Return the [X, Y] coordinate for the center point of the cell that contains the specified text.  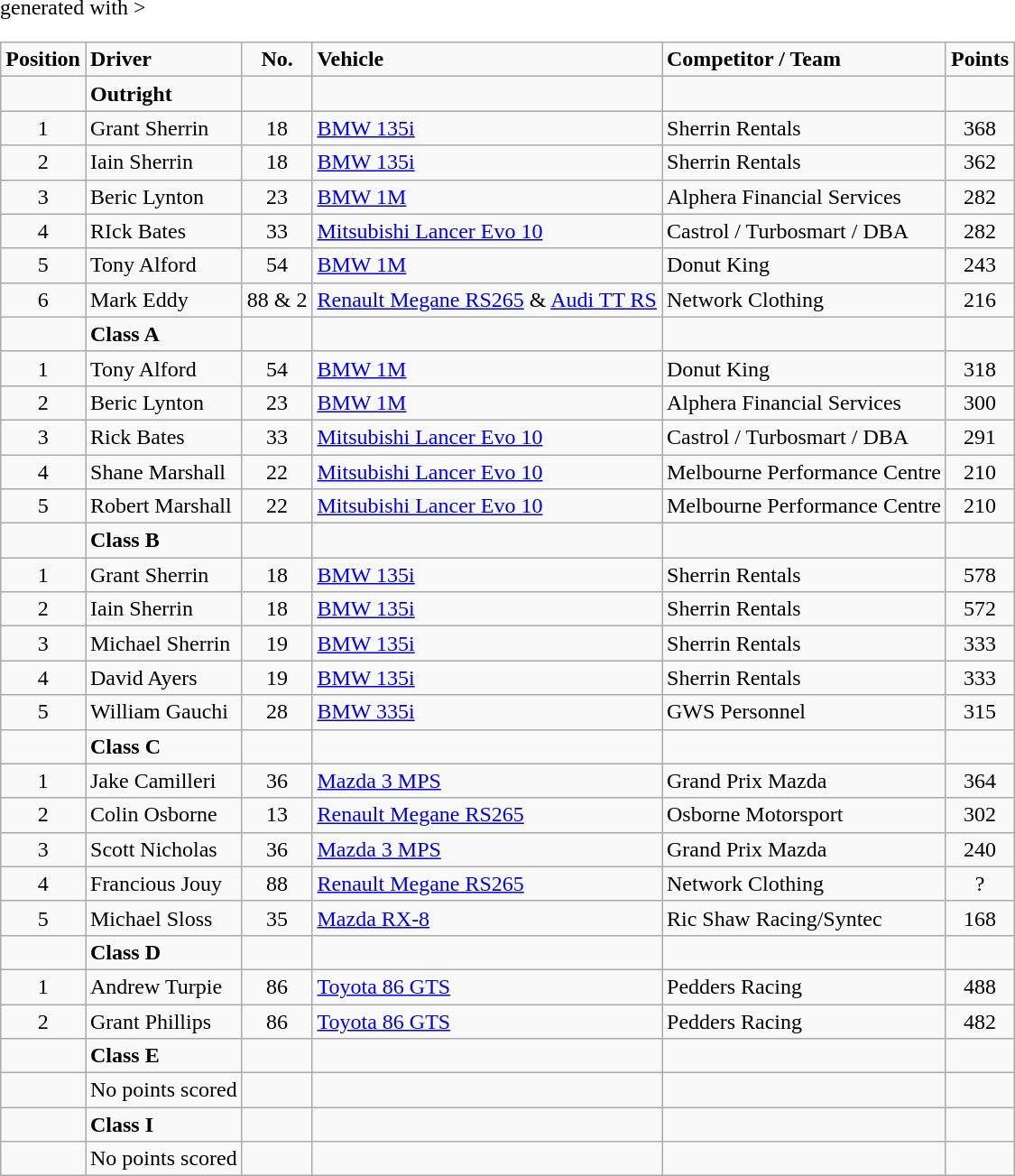
35 [277, 918]
Competitor / Team [805, 60]
315 [980, 712]
Ric Shaw Racing/Syntec [805, 918]
362 [980, 162]
28 [277, 712]
6 [43, 300]
Scott Nicholas [163, 849]
Andrew Turpie [163, 986]
Renault Megane RS265 & Audi TT RS [487, 300]
? [980, 884]
Class C [163, 746]
Outright [163, 94]
Class D [163, 952]
488 [980, 986]
Osborne Motorsport [805, 815]
Vehicle [487, 60]
Mark Eddy [163, 300]
243 [980, 265]
364 [980, 781]
88 & 2 [277, 300]
David Ayers [163, 678]
Francious Jouy [163, 884]
Class I [163, 1125]
Jake Camilleri [163, 781]
Michael Sloss [163, 918]
Mazda RX-8 [487, 918]
Points [980, 60]
GWS Personnel [805, 712]
572 [980, 609]
Colin Osborne [163, 815]
578 [980, 575]
Position [43, 60]
88 [277, 884]
Robert Marshall [163, 506]
300 [980, 403]
RIck Bates [163, 231]
168 [980, 918]
Driver [163, 60]
Grant Phillips [163, 1021]
Shane Marshall [163, 472]
216 [980, 300]
302 [980, 815]
William Gauchi [163, 712]
Rick Bates [163, 437]
240 [980, 849]
No. [277, 60]
BMW 335i [487, 712]
13 [277, 815]
Class A [163, 334]
482 [980, 1021]
291 [980, 437]
Class B [163, 541]
Class E [163, 1056]
318 [980, 368]
Michael Sherrin [163, 644]
368 [980, 128]
